Detect which cell encompasses the target text, then output its [X, Y] center coordinate. 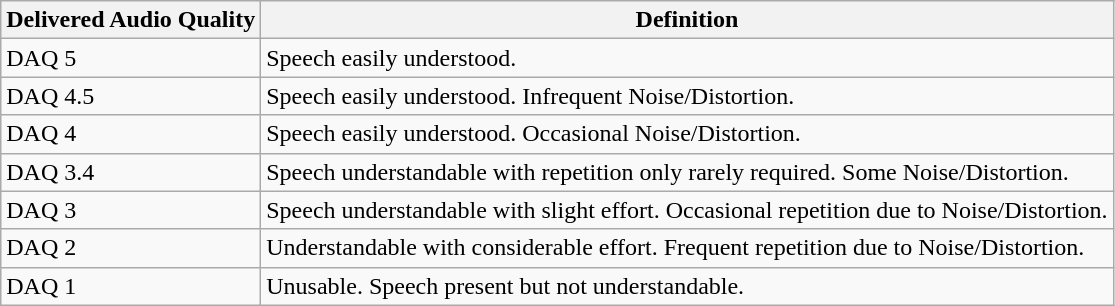
Speech easily understood. [687, 58]
Definition [687, 20]
Speech understandable with slight effort. Occasional repetition due to Noise/Distortion. [687, 210]
Speech understandable with repetition only rarely required. Some Noise/Distortion. [687, 172]
DAQ 3.4 [131, 172]
DAQ 4.5 [131, 96]
Speech easily understood. Occasional Noise/Distortion. [687, 134]
DAQ 5 [131, 58]
DAQ 4 [131, 134]
DAQ 2 [131, 248]
Delivered Audio Quality [131, 20]
DAQ 1 [131, 286]
Understandable with considerable effort. Frequent repetition due to Noise/Distortion. [687, 248]
DAQ 3 [131, 210]
Speech easily understood. Infrequent Noise/Distortion. [687, 96]
Unusable. Speech present but not understandable. [687, 286]
